Capture the cell that displays the provided text and extract its (x, y) central coordinate. 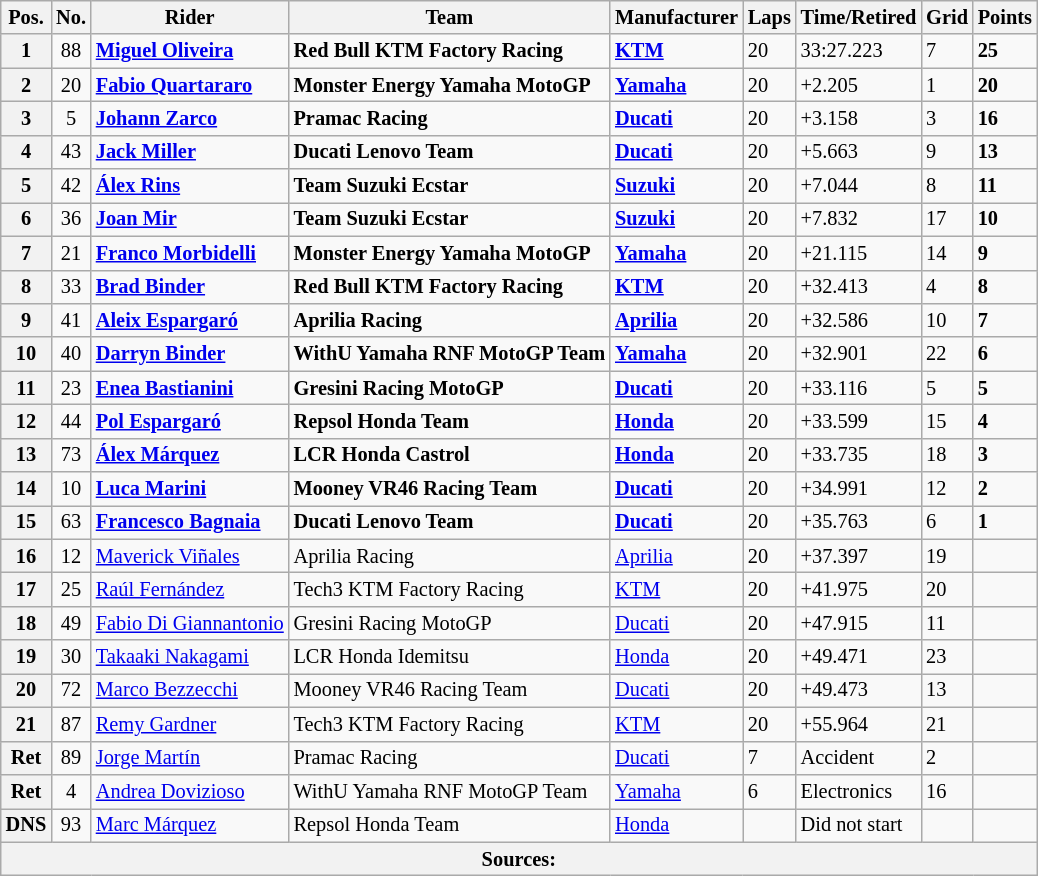
Franco Morbidelli (190, 253)
40 (71, 354)
+49.471 (859, 657)
Team (450, 17)
Álex Márquez (190, 455)
Fabio Quartararo (190, 85)
Fabio Di Giannantonio (190, 623)
Andrea Dovizioso (190, 791)
+32.586 (859, 320)
Time/Retired (859, 17)
93 (71, 825)
+37.397 (859, 556)
Álex Rins (190, 186)
+49.473 (859, 690)
No. (71, 17)
DNS (26, 825)
+7.044 (859, 186)
41 (71, 320)
Darryn Binder (190, 354)
49 (71, 623)
63 (71, 522)
Maverick Viñales (190, 556)
Accident (859, 758)
+32.413 (859, 287)
Jorge Martín (190, 758)
+32.901 (859, 354)
Marco Bezzecchi (190, 690)
30 (71, 657)
Enea Bastianini (190, 388)
Francesco Bagnaia (190, 522)
LCR Honda Castrol (450, 455)
87 (71, 724)
Marc Márquez (190, 825)
22 (947, 354)
Johann Zarco (190, 118)
Points (1005, 17)
33:27.223 (859, 51)
Miguel Oliveira (190, 51)
+3.158 (859, 118)
Remy Gardner (190, 724)
Grid (947, 17)
Laps (770, 17)
33 (71, 287)
Pos. (26, 17)
73 (71, 455)
+2.205 (859, 85)
+21.115 (859, 253)
44 (71, 421)
+41.975 (859, 589)
Electronics (859, 791)
+34.991 (859, 489)
Did not start (859, 825)
+33.735 (859, 455)
Takaaki Nakagami (190, 657)
+33.116 (859, 388)
+55.964 (859, 724)
+5.663 (859, 152)
+7.832 (859, 219)
Joan Mir (190, 219)
36 (71, 219)
Aleix Espargaró (190, 320)
+33.599 (859, 421)
Raúl Fernández (190, 589)
Sources: (519, 859)
Jack Miller (190, 152)
89 (71, 758)
Rider (190, 17)
Manufacturer (676, 17)
72 (71, 690)
Brad Binder (190, 287)
+47.915 (859, 623)
Luca Marini (190, 489)
LCR Honda Idemitsu (450, 657)
88 (71, 51)
+35.763 (859, 522)
43 (71, 152)
42 (71, 186)
Pol Espargaró (190, 421)
